Detect which cell encompasses the target text, then output its [x, y] center coordinate. 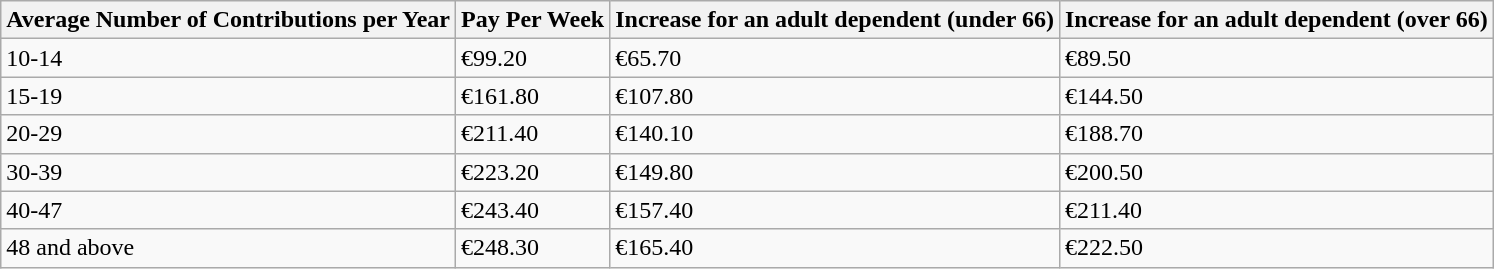
€107.80 [835, 96]
Average Number of Contributions per Year [228, 20]
€144.50 [1276, 96]
48 and above [228, 248]
€140.10 [835, 134]
€200.50 [1276, 172]
€89.50 [1276, 58]
€243.40 [533, 210]
€157.40 [835, 210]
10-14 [228, 58]
€165.40 [835, 248]
€222.50 [1276, 248]
Pay Per Week [533, 20]
Increase for an adult dependent (under 66) [835, 20]
30-39 [228, 172]
€99.20 [533, 58]
€223.20 [533, 172]
40-47 [228, 210]
€248.30 [533, 248]
€188.70 [1276, 134]
€149.80 [835, 172]
Increase for an adult dependent (over 66) [1276, 20]
20-29 [228, 134]
€65.70 [835, 58]
€161.80 [533, 96]
15-19 [228, 96]
